Determine the [x, y] coordinate at the center of the cell enclosing the given text.  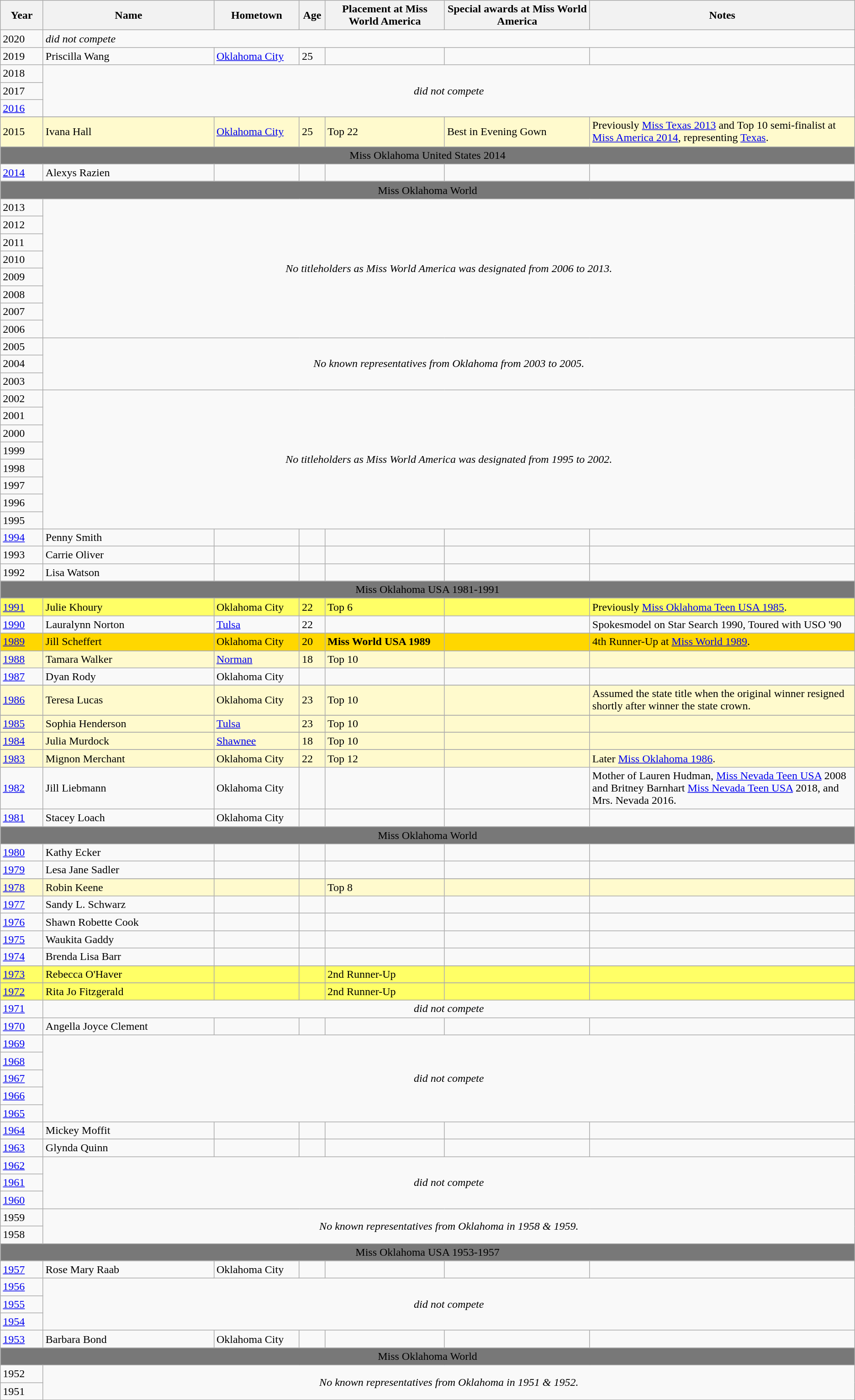
1980 [22, 853]
1956 [22, 1287]
2004 [22, 364]
2010 [22, 260]
Top 8 [385, 887]
1961 [22, 1183]
2019 [22, 56]
1995 [22, 520]
2005 [22, 346]
2009 [22, 277]
Shawn Robette Cook [128, 922]
Shawnee [257, 741]
Year [22, 16]
Angella Joyce Clement [128, 1026]
No titleholders as Miss World America was designated from 2006 to 2013. [449, 268]
2008 [22, 294]
1952 [22, 1374]
2002 [22, 399]
1984 [22, 741]
Top 6 [385, 607]
2016 [22, 108]
1975 [22, 939]
Miss Oklahoma United States 2014 [427, 155]
Name [128, 16]
2001 [22, 416]
1982 [22, 788]
Sophia Henderson [128, 724]
1989 [22, 642]
2000 [22, 433]
20 [312, 642]
Special awards at Miss World America [517, 16]
2018 [22, 73]
Top 22 [385, 131]
2014 [22, 173]
Miss Oklahoma USA 1981-1991 [427, 590]
Robin Keene [128, 887]
1977 [22, 905]
No known representatives from Oklahoma from 2003 to 2005. [449, 364]
Miss Oklahoma USA 1953-1957 [427, 1252]
1987 [22, 676]
Mother of Lauren Hudman, Miss Nevada Teen USA 2008 and Britney Barnhart Miss Nevada Teen USA 2018, and Mrs. Nevada 2016. [722, 788]
Dyan Rody [128, 676]
Julie Khoury [128, 607]
2007 [22, 312]
Assumed the state title when the original winner resigned shortly after winner the state crown. [722, 700]
1955 [22, 1304]
Brenda Lisa Barr [128, 957]
No known representatives from Oklahoma in 1958 & 1959. [449, 1226]
1957 [22, 1269]
2003 [22, 381]
Lisa Watson [128, 572]
2012 [22, 225]
1968 [22, 1061]
Carrie Oliver [128, 555]
1983 [22, 758]
Teresa Lucas [128, 700]
Notes [722, 16]
Stacey Loach [128, 818]
1960 [22, 1200]
Glynda Quinn [128, 1148]
1958 [22, 1235]
1972 [22, 991]
Sandy L. Schwarz [128, 905]
No titleholders as Miss World America was designated from 1995 to 2002. [449, 459]
Previously Miss Texas 2013 and Top 10 semi-finalist at Miss America 2014, representing Texas. [722, 131]
Lesa Jane Sadler [128, 870]
Rebecca O'Haver [128, 974]
Best in Evening Gown [517, 131]
Placement at Miss World America [385, 16]
1997 [22, 485]
2020 [22, 39]
1959 [22, 1217]
1971 [22, 1009]
1999 [22, 451]
1953 [22, 1339]
Tamara Walker [128, 659]
Jill Scheffert [128, 642]
Priscilla Wang [128, 56]
1964 [22, 1131]
Top 12 [385, 758]
Julia Murdock [128, 741]
Previously Miss Oklahoma Teen USA 1985. [722, 607]
Alexys Razien [128, 173]
1967 [22, 1078]
1969 [22, 1043]
Mignon Merchant [128, 758]
1998 [22, 468]
Norman [257, 659]
No known representatives from Oklahoma in 1951 & 1952. [449, 1382]
2017 [22, 91]
1965 [22, 1113]
1993 [22, 555]
4th Runner-Up at Miss World 1989. [722, 642]
1991 [22, 607]
1962 [22, 1165]
Later Miss Oklahoma 1986. [722, 758]
Jill Liebmann [128, 788]
Kathy Ecker [128, 853]
1988 [22, 659]
2006 [22, 329]
2015 [22, 131]
1954 [22, 1321]
2013 [22, 207]
1976 [22, 922]
Waukita Gaddy [128, 939]
1966 [22, 1096]
1978 [22, 887]
1986 [22, 700]
Barbara Bond [128, 1339]
Rose Mary Raab [128, 1269]
Lauralynn Norton [128, 624]
Mickey Moffit [128, 1131]
1979 [22, 870]
1994 [22, 538]
Miss World USA 1989 [385, 642]
1990 [22, 624]
Ivana Hall [128, 131]
Penny Smith [128, 538]
1973 [22, 974]
1963 [22, 1148]
1981 [22, 818]
1985 [22, 724]
Hometown [257, 16]
1951 [22, 1391]
Rita Jo Fitzgerald [128, 991]
1992 [22, 572]
Age [312, 16]
2011 [22, 242]
Spokesmodel on Star Search 1990, Toured with USO '90 [722, 624]
1970 [22, 1026]
1974 [22, 957]
1996 [22, 503]
